Scan for the cell matching the given text and deliver its [X, Y] coordinate at center. 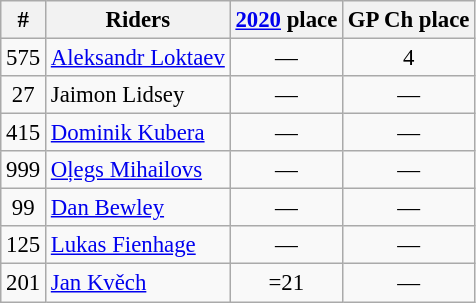
Riders [138, 20]
4 [409, 58]
415 [24, 133]
575 [24, 58]
999 [24, 170]
Oļegs Mihailovs [138, 170]
Jaimon Lidsey [138, 95]
# [24, 20]
Dominik Kubera [138, 133]
GP Ch place [409, 20]
Lukas Fienhage [138, 245]
2020 place [286, 20]
99 [24, 208]
Aleksandr Loktaev [138, 58]
Jan Kvěch [138, 283]
201 [24, 283]
=21 [286, 283]
27 [24, 95]
125 [24, 245]
Dan Bewley [138, 208]
